Locate the cell with the specified text and output its (x, y) center coordinate. 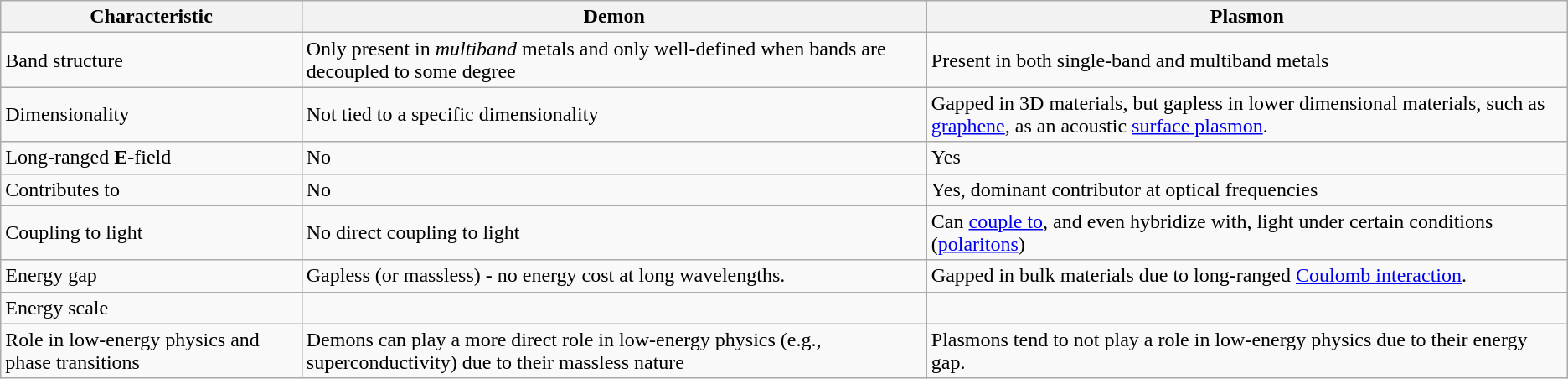
Not tied to a specific dimensionality (614, 114)
Dimensionality (152, 114)
Contributes to (152, 189)
Gapped in bulk materials due to long-ranged Coulomb interaction. (1246, 276)
Plasmon (1246, 17)
Energy scale (152, 308)
Demon (614, 17)
Yes (1246, 158)
Plasmons tend to not play a role in low-energy physics due to their energy gap. (1246, 350)
Present in both single-band and multiband metals (1246, 60)
Gapped in 3D materials, but gapless in lower dimensional materials, such as graphene, as an acoustic surface plasmon. (1246, 114)
Demons can play a more direct role in low-energy physics (e.g., superconductivity) due to their massless nature (614, 350)
Gapless (or massless) - no energy cost at long wavelengths. (614, 276)
Band structure (152, 60)
Coupling to light (152, 233)
Long-ranged E-field (152, 158)
No direct coupling to light (614, 233)
Energy gap (152, 276)
Can couple to, and even hybridize with, light under certain conditions (polaritons) (1246, 233)
Only present in multiband metals and only well-defined when bands are decoupled to some degree (614, 60)
Characteristic (152, 17)
Yes, dominant contributor at optical frequencies (1246, 189)
Role in low-energy physics and phase transitions (152, 350)
